Output the [X, Y] coordinate of the center of the cell containing the given text.  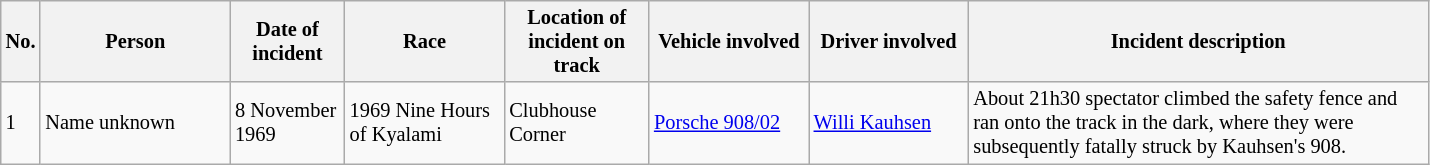
Willi Kauhsen [889, 123]
Date of incident [288, 41]
1969 Nine Hours of Kyalami [425, 123]
Incident description [1198, 41]
No. [21, 41]
Race [425, 41]
1 [21, 123]
Porsche 908/02 [729, 123]
About 21h30 spectator climbed the safety fence and ran onto the track in the dark, where they were subsequently fatally struck by Kauhsen's 908. [1198, 123]
8 November 1969 [288, 123]
Location of incident on track [576, 41]
Clubhouse Corner [576, 123]
Person [135, 41]
Vehicle involved [729, 41]
Name unknown [135, 123]
Driver involved [889, 41]
